Extract the [x, y] coordinate from the center of the cell holding the provided text.  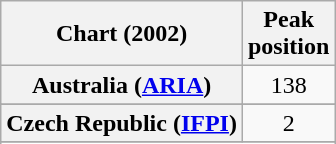
Czech Republic (IFPI) [122, 123]
Peakposition [288, 34]
Chart (2002) [122, 34]
2 [288, 123]
138 [288, 85]
Australia (ARIA) [122, 85]
